Pinpoint the cell where the given text exists, returning its (x, y) midpoint coordinate. 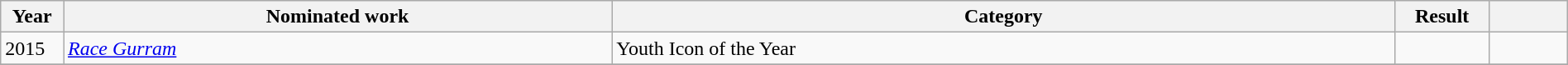
2015 (32, 48)
Youth Icon of the Year (1004, 48)
Nominated work (337, 17)
Category (1004, 17)
Year (32, 17)
Result (1442, 17)
Race Gurram (337, 48)
